Output the [X, Y] coordinate of the center of the cell containing the given text.  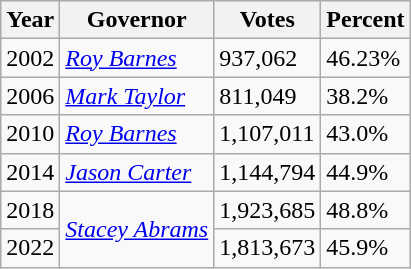
46.23% [366, 58]
2014 [30, 172]
1,923,685 [268, 210]
2022 [30, 248]
Mark Taylor [137, 96]
48.8% [366, 210]
Votes [268, 20]
1,107,011 [268, 134]
2006 [30, 96]
44.9% [366, 172]
Stacey Abrams [137, 229]
38.2% [366, 96]
45.9% [366, 248]
1,813,673 [268, 248]
2002 [30, 58]
Governor [137, 20]
937,062 [268, 58]
811,049 [268, 96]
Jason Carter [137, 172]
Percent [366, 20]
2010 [30, 134]
Year [30, 20]
43.0% [366, 134]
1,144,794 [268, 172]
2018 [30, 210]
